From the cell containing the given text, extract its center point as (X, Y) coordinate. 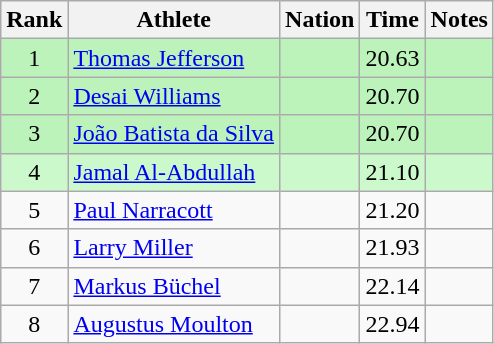
7 (34, 286)
João Batista da Silva (174, 134)
Time (392, 20)
6 (34, 248)
Augustus Moulton (174, 324)
Desai Williams (174, 96)
Jamal Al-Abdullah (174, 172)
2 (34, 96)
1 (34, 58)
Athlete (174, 20)
5 (34, 210)
20.63 (392, 58)
21.20 (392, 210)
Rank (34, 20)
3 (34, 134)
Paul Narracott (174, 210)
21.93 (392, 248)
Notes (459, 20)
8 (34, 324)
22.94 (392, 324)
Markus Büchel (174, 286)
Larry Miller (174, 248)
4 (34, 172)
Thomas Jefferson (174, 58)
22.14 (392, 286)
21.10 (392, 172)
Nation (320, 20)
